Extract the (x, y) coordinate from the center of the cell holding the provided text.  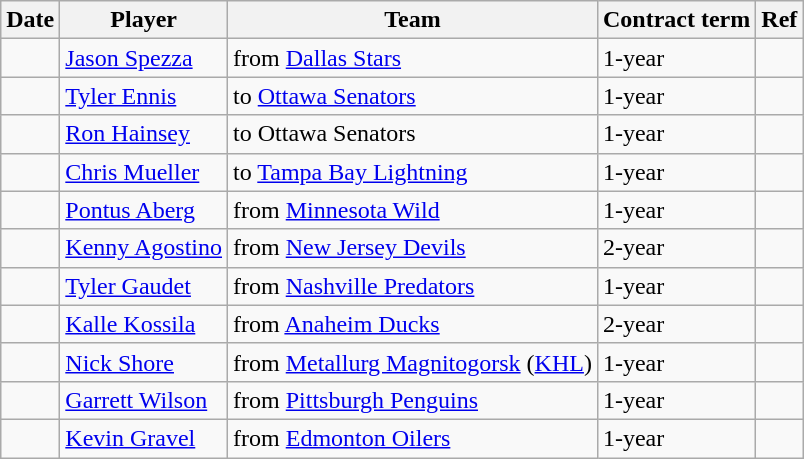
from Pittsburgh Penguins (413, 400)
Chris Mueller (144, 172)
Jason Spezza (144, 58)
from Anaheim Ducks (413, 324)
Tyler Gaudet (144, 286)
Contract term (676, 20)
Kevin Gravel (144, 438)
Tyler Ennis (144, 96)
Date (30, 20)
Garrett Wilson (144, 400)
from Metallurg Magnitogorsk (KHL) (413, 362)
from Minnesota Wild (413, 210)
to Tampa Bay Lightning (413, 172)
Ref (780, 20)
from Dallas Stars (413, 58)
from Edmonton Oilers (413, 438)
Ron Hainsey (144, 134)
from Nashville Predators (413, 286)
Kalle Kossila (144, 324)
Kenny Agostino (144, 248)
Pontus Aberg (144, 210)
Team (413, 20)
Player (144, 20)
from New Jersey Devils (413, 248)
Nick Shore (144, 362)
